Capture the cell that displays the provided text and extract its (X, Y) central coordinate. 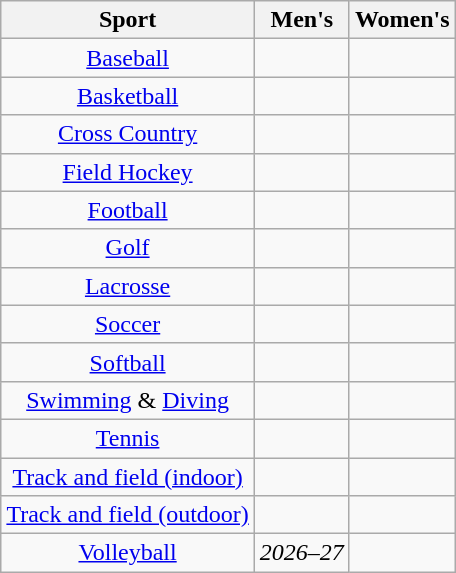
Track and field (indoor) (128, 477)
Swimming & Diving (128, 400)
Soccer (128, 324)
Sport (128, 20)
Men's (302, 20)
Tennis (128, 438)
Cross Country (128, 134)
Volleyball (128, 553)
Football (128, 210)
Track and field (outdoor) (128, 515)
Women's (402, 20)
Lacrosse (128, 286)
Baseball (128, 58)
Basketball (128, 96)
Field Hockey (128, 172)
2026–27 (302, 553)
Softball (128, 362)
Golf (128, 248)
